Return the [x, y] coordinate for the center point of the cell that contains the specified text.  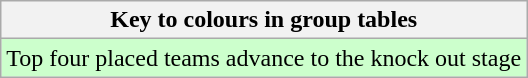
Key to colours in group tables [264, 20]
Top four placed teams advance to the knock out stage [264, 58]
